Locate the cell with the specified text and output its [x, y] center coordinate. 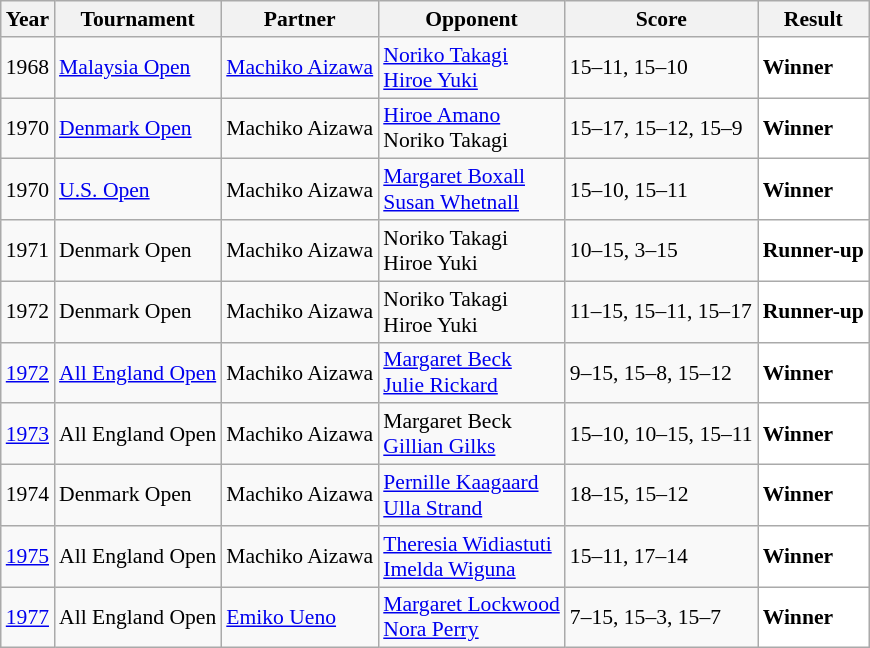
18–15, 15–12 [662, 496]
Margaret Beck Julie Rickard [472, 372]
Theresia Widiastuti Imelda Wiguna [472, 556]
Pernille Kaagaard Ulla Strand [472, 496]
10–15, 3–15 [662, 250]
1971 [28, 250]
Emiko Ueno [300, 618]
1974 [28, 496]
15–10, 15–11 [662, 190]
Margaret Boxall Susan Whetnall [472, 190]
1973 [28, 434]
Partner [300, 19]
Margaret Beck Gillian Gilks [472, 434]
1975 [28, 556]
15–17, 15–12, 15–9 [662, 128]
U.S. Open [138, 190]
9–15, 15–8, 15–12 [662, 372]
Malaysia Open [138, 68]
Margaret Lockwood Nora Perry [472, 618]
15–10, 10–15, 15–11 [662, 434]
Opponent [472, 19]
15–11, 17–14 [662, 556]
Result [814, 19]
1977 [28, 618]
Year [28, 19]
Score [662, 19]
Hiroe Amano Noriko Takagi [472, 128]
Tournament [138, 19]
15–11, 15–10 [662, 68]
1968 [28, 68]
11–15, 15–11, 15–17 [662, 312]
7–15, 15–3, 15–7 [662, 618]
